From the cell containing the given text, extract its center point as [X, Y] coordinate. 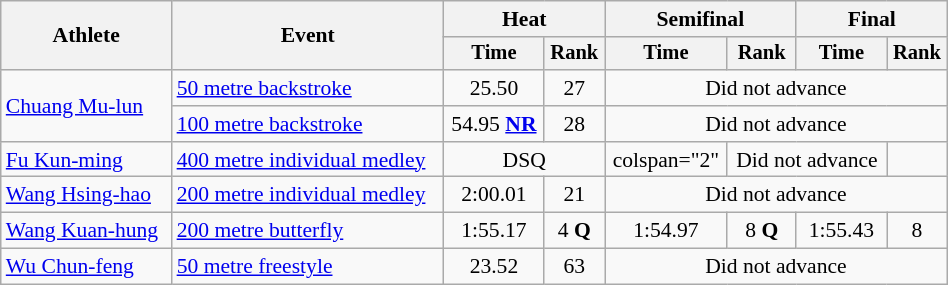
Wang Kuan-hung [86, 231]
Wang Hsing-hao [86, 195]
400 metre individual medley [308, 160]
Chuang Mu-lun [86, 106]
100 metre backstroke [308, 124]
200 metre butterfly [308, 231]
2:00.01 [494, 195]
Event [308, 36]
23.52 [494, 267]
DSQ [524, 160]
colspan="2" [666, 160]
27 [574, 88]
25.50 [494, 88]
54.95 NR [494, 124]
Heat [524, 19]
50 metre freestyle [308, 267]
Semifinal [701, 19]
8 Q [762, 231]
63 [574, 267]
Athlete [86, 36]
8 [918, 231]
1:55.17 [494, 231]
Final [872, 19]
Wu Chun-feng [86, 267]
4 Q [574, 231]
28 [574, 124]
Fu Kun-ming [86, 160]
1:55.43 [841, 231]
200 metre individual medley [308, 195]
21 [574, 195]
50 metre backstroke [308, 88]
1:54.97 [666, 231]
